Return [x, y] of the center of cell containing provided text 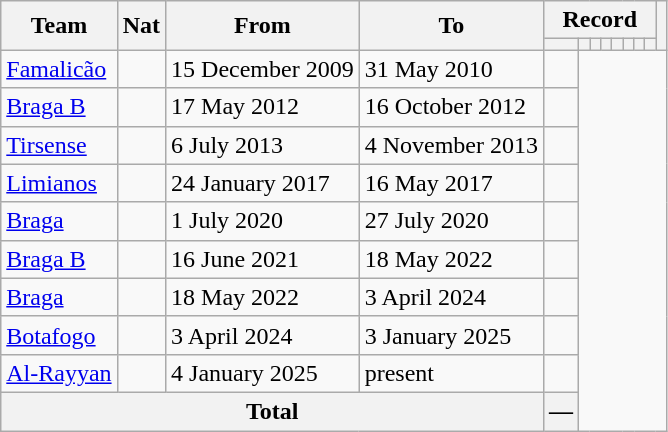
6 July 2013 [263, 145]
16 October 2012 [451, 107]
16 May 2017 [451, 183]
Limianos [59, 183]
4 January 2025 [263, 373]
4 November 2013 [451, 145]
24 January 2017 [263, 183]
Total [272, 411]
Nat [141, 26]
Record [600, 20]
present [451, 373]
Team [59, 26]
27 July 2020 [451, 221]
17 May 2012 [263, 107]
15 December 2009 [263, 69]
— [562, 411]
3 January 2025 [451, 335]
Al-Rayyan [59, 373]
31 May 2010 [451, 69]
To [451, 26]
16 June 2021 [263, 259]
Botafogo [59, 335]
From [263, 26]
Tirsense [59, 145]
1 July 2020 [263, 221]
Famalicão [59, 69]
